Search for the cell housing the specified text and yield its [x, y] center coordinate. 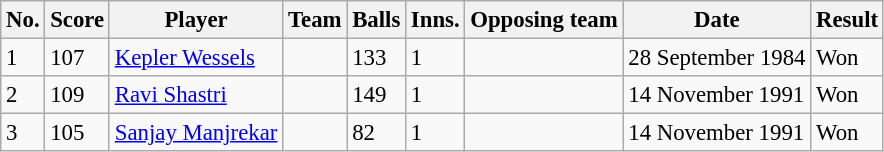
Ravi Shastri [196, 95]
133 [376, 58]
149 [376, 95]
105 [78, 133]
Balls [376, 20]
No. [23, 20]
82 [376, 133]
107 [78, 58]
28 September 1984 [717, 58]
Opposing team [544, 20]
Kepler Wessels [196, 58]
Team [315, 20]
Sanjay Manjrekar [196, 133]
Score [78, 20]
2 [23, 95]
Inns. [436, 20]
3 [23, 133]
109 [78, 95]
Date [717, 20]
Player [196, 20]
Result [848, 20]
